Extract the [X, Y] coordinate from the center of the cell holding the provided text.  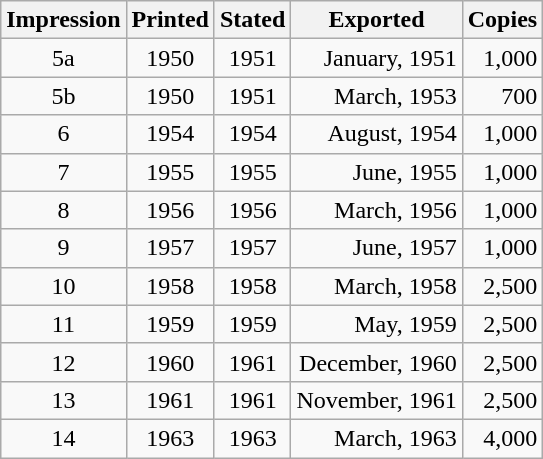
11 [64, 324]
Stated [252, 20]
9 [64, 248]
700 [502, 96]
Copies [502, 20]
Printed [170, 20]
10 [64, 286]
June, 1955 [376, 172]
13 [64, 400]
January, 1951 [376, 58]
March, 1956 [376, 210]
5b [64, 96]
December, 1960 [376, 362]
March, 1963 [376, 438]
5a [64, 58]
Exported [376, 20]
May, 1959 [376, 324]
March, 1953 [376, 96]
14 [64, 438]
Impression [64, 20]
June, 1957 [376, 248]
1960 [170, 362]
12 [64, 362]
8 [64, 210]
November, 1961 [376, 400]
August, 1954 [376, 134]
4,000 [502, 438]
7 [64, 172]
March, 1958 [376, 286]
6 [64, 134]
